From the cell containing the given text, extract its center point as (x, y) coordinate. 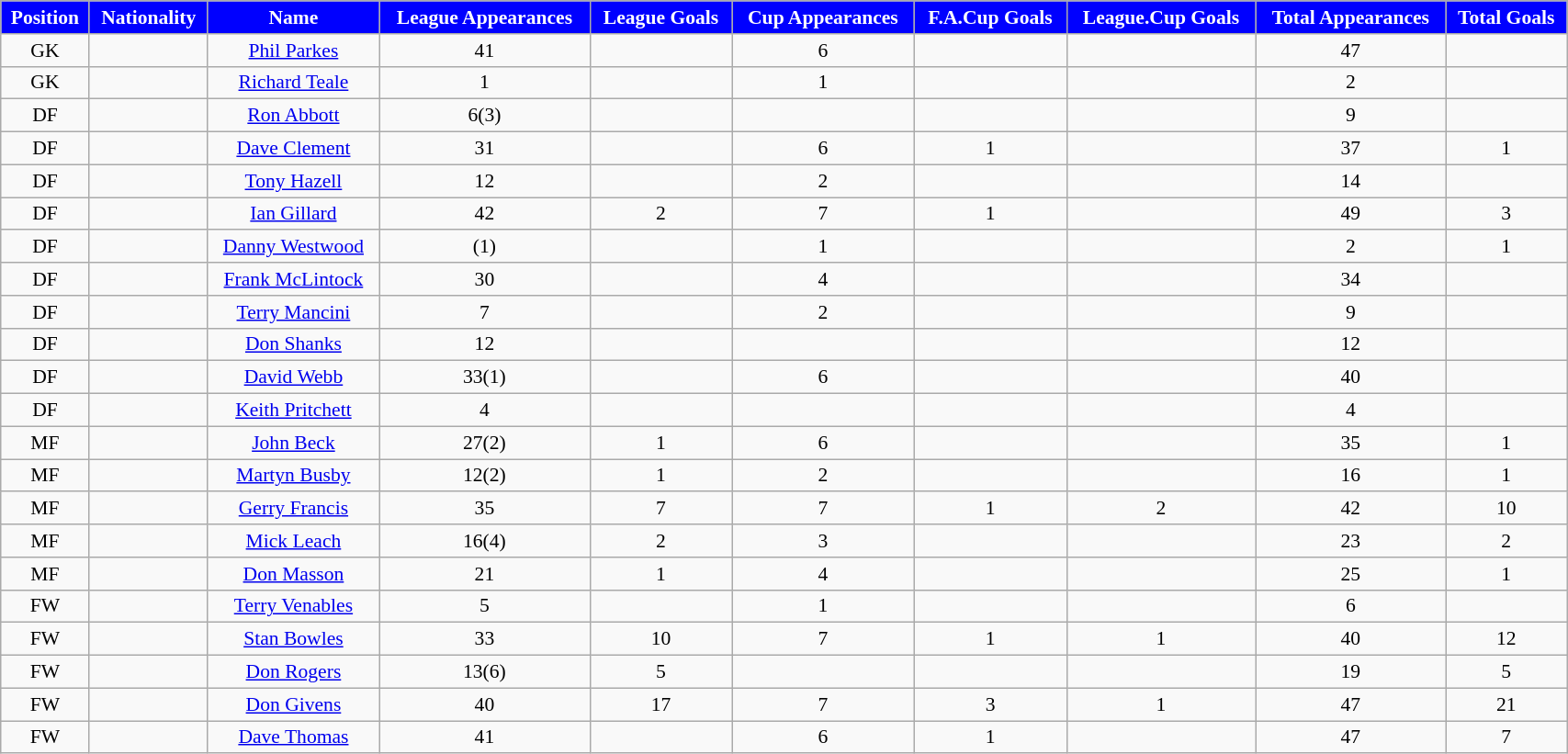
F.A.Cup Goals (990, 17)
Nationality (149, 17)
27(2) (485, 443)
Martyn Busby (293, 476)
Ron Abbott (293, 116)
Dave Thomas (293, 737)
19 (1350, 672)
30 (485, 279)
Don Shanks (293, 344)
Tony Hazell (293, 181)
Mick Leach (293, 541)
12(2) (485, 476)
Total Goals (1506, 17)
Position (45, 17)
(1) (485, 247)
Terry Venables (293, 606)
Gerry Francis (293, 509)
Terry Mancini (293, 312)
Don Rogers (293, 672)
13(6) (485, 672)
Don Givens (293, 704)
33(1) (485, 377)
Dave Clement (293, 149)
34 (1350, 279)
23 (1350, 541)
25 (1350, 574)
Danny Westwood (293, 247)
League Goals (660, 17)
David Webb (293, 377)
Richard Teale (293, 83)
Phil Parkes (293, 51)
Ian Gillard (293, 214)
Stan Bowles (293, 639)
Cup Appearances (823, 17)
49 (1350, 214)
Frank McLintock (293, 279)
33 (485, 639)
John Beck (293, 443)
16 (1350, 476)
37 (1350, 149)
Keith Pritchett (293, 411)
Don Masson (293, 574)
31 (485, 149)
6(3) (485, 116)
16(4) (485, 541)
14 (1350, 181)
Name (293, 17)
Total Appearances (1350, 17)
17 (660, 704)
League Appearances (485, 17)
League.Cup Goals (1161, 17)
